Pinpoint the cell where the given text exists, returning its (x, y) midpoint coordinate. 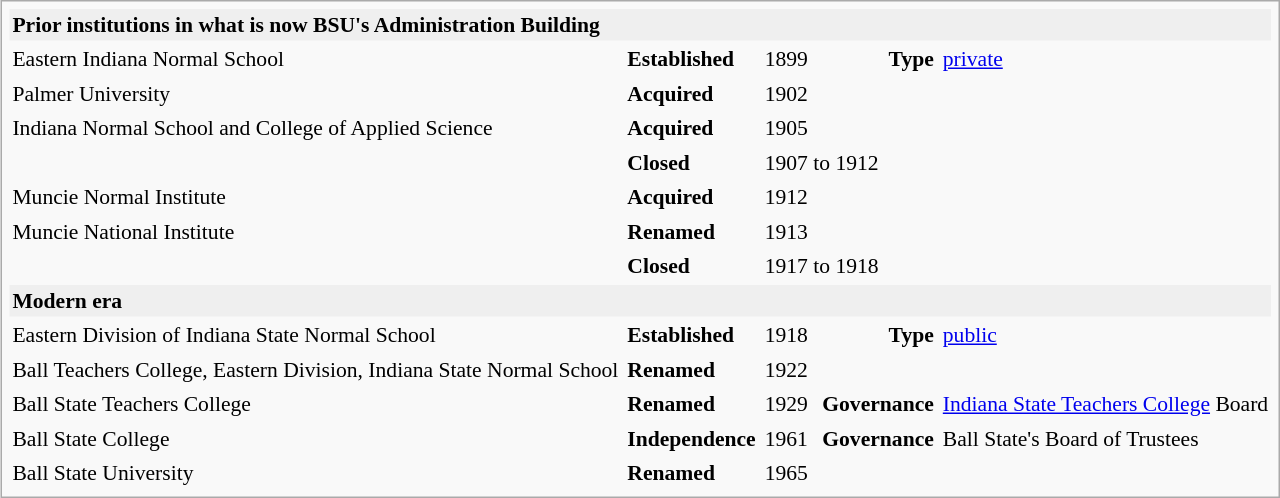
1905 (790, 128)
1912 (790, 197)
Ball State Teachers College (315, 404)
1965 (790, 473)
Ball State's Board of Trustees (1106, 439)
Ball State College (315, 439)
Eastern Indiana Normal School (315, 59)
Palmer University (315, 94)
Independence (691, 439)
Indiana State Teachers College Board (1106, 404)
1907 to 1912 (1016, 163)
Modern era (640, 301)
Muncie Normal Institute (315, 197)
1918 (790, 335)
1917 to 1918 (1016, 266)
1913 (790, 232)
1961 (790, 439)
private (1106, 59)
Muncie National Institute (315, 232)
1899 (790, 59)
Eastern Division of Indiana State Normal School (315, 335)
Ball Teachers College, Eastern Division, Indiana State Normal School (315, 370)
Indiana Normal School and College of Applied Science (315, 128)
1902 (790, 94)
public (1106, 335)
Ball State University (315, 473)
1922 (790, 370)
Prior institutions in what is now BSU's Administration Building (640, 25)
1929 (790, 404)
